Locate the cell with the specified text and output its [X, Y] center coordinate. 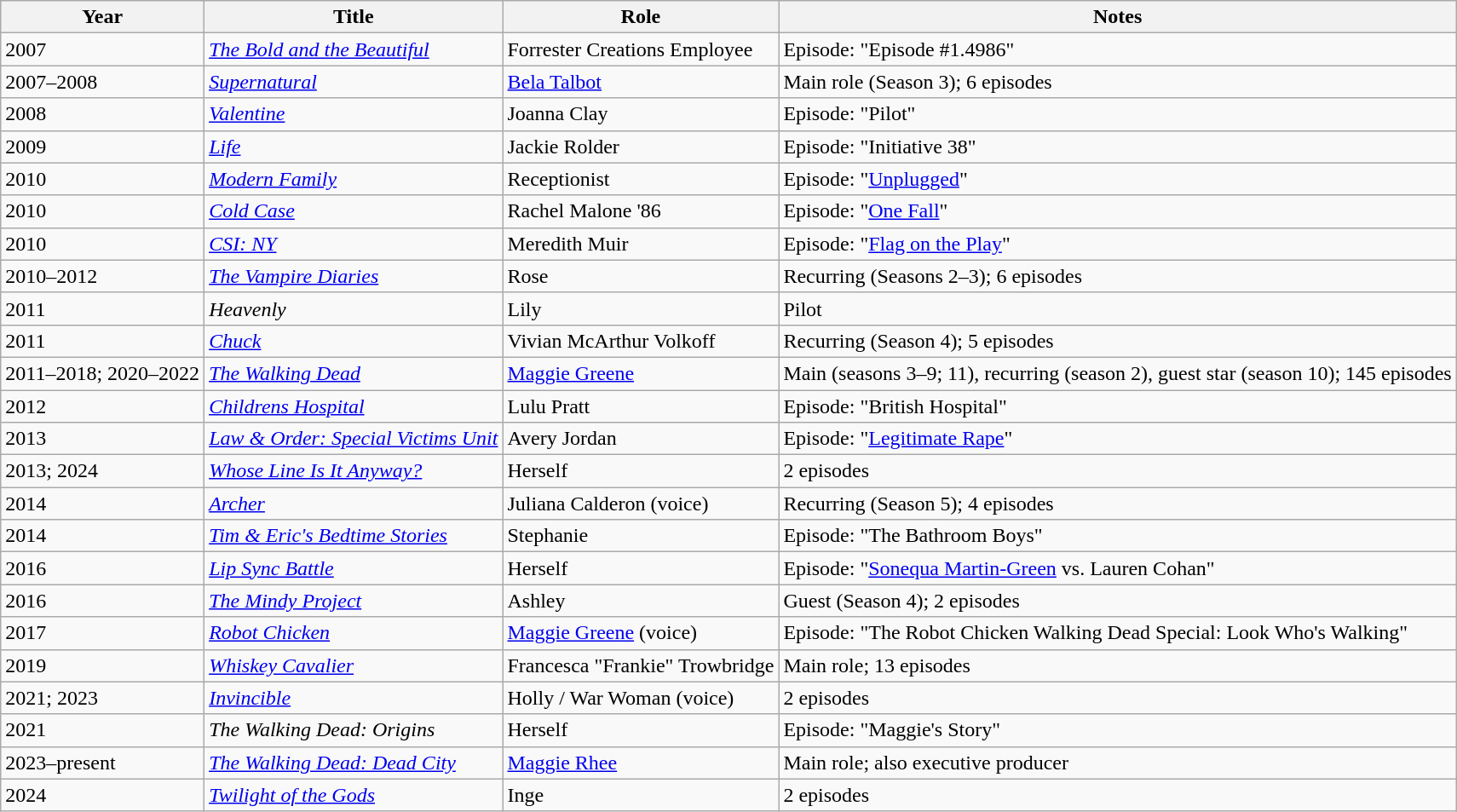
Twilight of the Gods [354, 795]
Episode: "British Hospital" [1118, 406]
The Mindy Project [354, 601]
Tim & Eric's Bedtime Stories [354, 536]
Episode: "The Robot Chicken Walking Dead Special: Look Who's Walking" [1118, 633]
Year [102, 17]
Lulu Pratt [641, 406]
Notes [1118, 17]
Heavenly [354, 308]
Role [641, 17]
Episode: "The Bathroom Boys" [1118, 536]
The Walking Dead [354, 373]
2013 [102, 439]
Episode: "One Fall" [1118, 211]
2011–2018; 2020–2022 [102, 373]
Holly / War Woman (voice) [641, 698]
Episode: "Initiative 38" [1118, 147]
Guest (Season 4); 2 episodes [1118, 601]
Episode: "Flag on the Play" [1118, 244]
Rachel Malone '86 [641, 211]
Law & Order: Special Victims Unit [354, 439]
Stephanie [641, 536]
Bela Talbot [641, 82]
Episode: "Episode #1.4986" [1118, 49]
2024 [102, 795]
2013; 2024 [102, 471]
Main role (Season 3); 6 episodes [1118, 82]
Inge [641, 795]
Pilot [1118, 308]
Maggie Greene [641, 373]
Recurring (Season 5); 4 episodes [1118, 504]
Lily [641, 308]
Title [354, 17]
Joanna Clay [641, 114]
Life [354, 147]
Episode: "Unplugged" [1118, 179]
The Bold and the Beautiful [354, 49]
2021 [102, 730]
Recurring (Season 4); 5 episodes [1118, 341]
Invincible [354, 698]
Whose Line Is It Anyway? [354, 471]
Episode: "Sonequa Martin-Green vs. Lauren Cohan" [1118, 568]
Rose [641, 276]
Francesca "Frankie" Trowbridge [641, 665]
Episode: "Maggie's Story" [1118, 730]
2007 [102, 49]
Maggie Greene (voice) [641, 633]
2021; 2023 [102, 698]
2010–2012 [102, 276]
2019 [102, 665]
Meredith Muir [641, 244]
Archer [354, 504]
2008 [102, 114]
The Vampire Diaries [354, 276]
Juliana Calderon (voice) [641, 504]
Jackie Rolder [641, 147]
Maggie Rhee [641, 763]
Ashley [641, 601]
Modern Family [354, 179]
Vivian McArthur Volkoff [641, 341]
Main (seasons 3–9; 11), recurring (season 2), guest star (season 10); 145 episodes [1118, 373]
Lip Sync Battle [354, 568]
2023–present [102, 763]
Childrens Hospital [354, 406]
2007–2008 [102, 82]
2017 [102, 633]
Recurring (Seasons 2–3); 6 episodes [1118, 276]
Main role; also executive producer [1118, 763]
Receptionist [641, 179]
Episode: "Pilot" [1118, 114]
Valentine [354, 114]
Whiskey Cavalier [354, 665]
The Walking Dead: Dead City [354, 763]
Supernatural [354, 82]
Avery Jordan [641, 439]
Chuck [354, 341]
Robot Chicken [354, 633]
Cold Case [354, 211]
2009 [102, 147]
Main role; 13 episodes [1118, 665]
Episode: "Legitimate Rape" [1118, 439]
CSI: NY [354, 244]
2012 [102, 406]
Forrester Creations Employee [641, 49]
The Walking Dead: Origins [354, 730]
